Provide the [X, Y] coordinate of the cell's center where the given text is located.  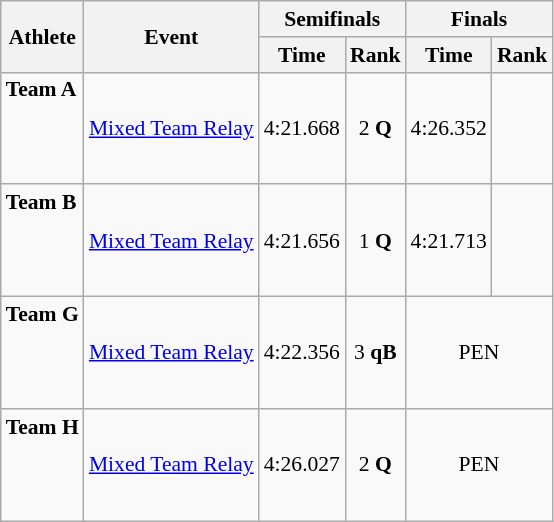
4:21.713 [449, 241]
Event [172, 36]
3 qB [376, 353]
Team A [42, 128]
1 Q [376, 241]
Athlete [42, 36]
Team G [42, 353]
Semifinals [332, 19]
4:26.352 [449, 128]
4:21.656 [302, 241]
Team H [42, 465]
4:21.668 [302, 128]
Finals [480, 19]
4:22.356 [302, 353]
Team B [42, 241]
4:26.027 [302, 465]
